Extract the [X, Y] coordinate from the center of the cell holding the provided text.  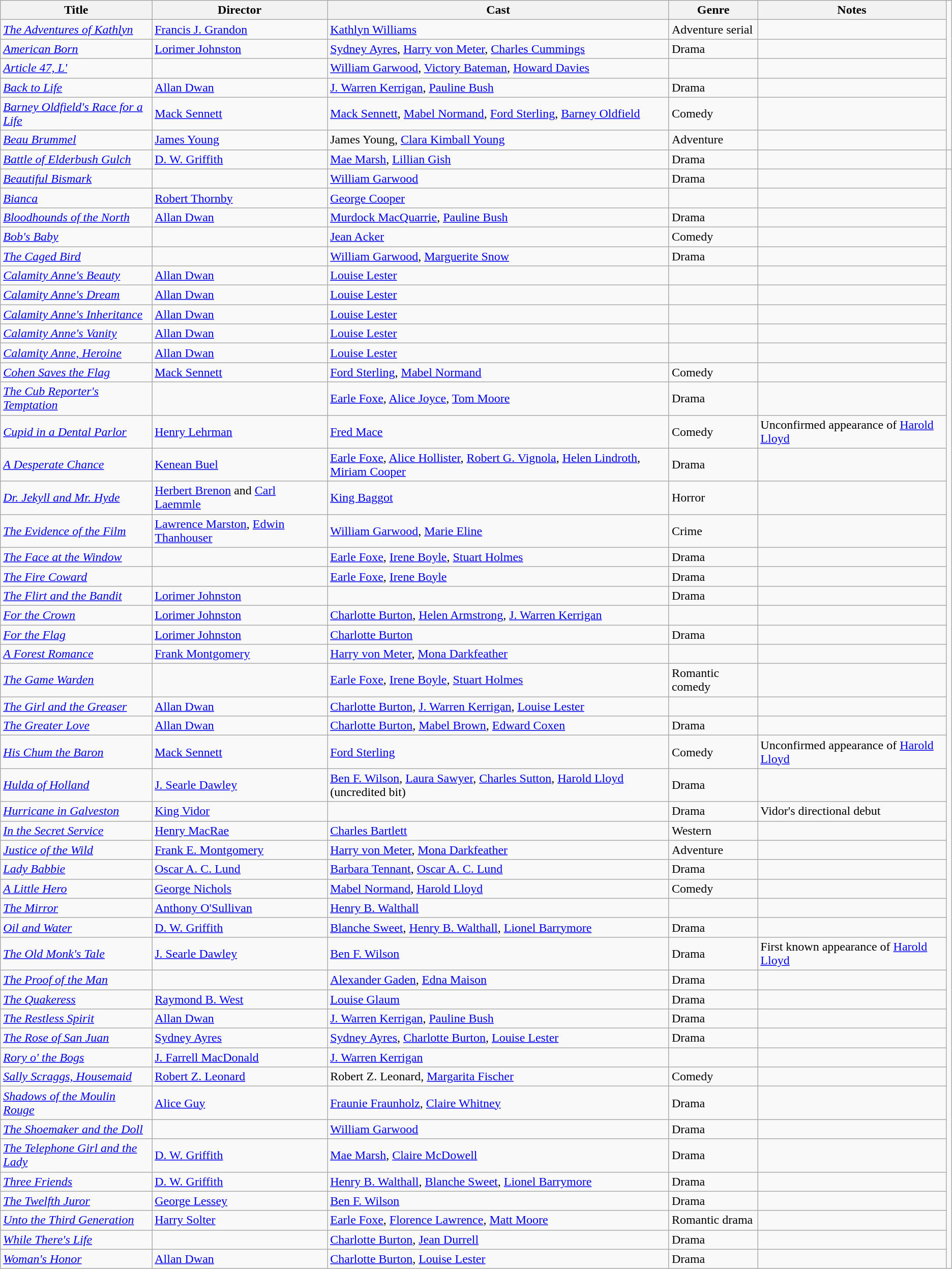
Kathlyn Williams [498, 29]
The Quakeress [76, 999]
Bianca [76, 198]
The Restless Spirit [76, 1019]
Title [76, 10]
Charlotte Burton [498, 634]
Back to Life [76, 87]
Ford Sterling [498, 752]
Battle of Elderbush Gulch [76, 159]
Earle Foxe, Alice Hollister, Robert G. Vignola, Helen Lindroth, Miriam Cooper [498, 465]
Charlotte Burton, Louise Lester [498, 1259]
Charles Bartlett [498, 831]
The Cub Reporter's Temptation [76, 399]
Rory o' the Bogs [76, 1057]
Mack Sennett, Mabel Normand, Ford Sterling, Barney Oldfield [498, 114]
The Greater Love [76, 726]
Lawrence Marston, Edwin Thanhouser [240, 531]
Bob's Baby [76, 237]
Robert Z. Leonard, Margarita Fischer [498, 1077]
Alice Guy [240, 1103]
Mae Marsh, Claire McDowell [498, 1156]
The Face at the Window [76, 557]
Director [240, 10]
Earle Foxe, Florence Lawrence, Matt Moore [498, 1220]
William Garwood, Victory Bateman, Howard Davies [498, 68]
The Mirror [76, 908]
The Fire Coward [76, 576]
Frank E. Montgomery [240, 850]
Jean Acker [498, 237]
The Twelfth Juror [76, 1201]
The Flirt and the Bandit [76, 596]
Shadows of the Moulin Rouge [76, 1103]
William Garwood, Marguerite Snow [498, 256]
Calamity Anne's Beauty [76, 276]
Unto the Third Generation [76, 1220]
Robert Z. Leonard [240, 1077]
Anthony O'Sullivan [240, 908]
J. Farrell MacDonald [240, 1057]
Mae Marsh, Lillian Gish [498, 159]
Harry Solter [240, 1220]
Cohen Saves the Flag [76, 372]
Lady Babbie [76, 869]
George Nichols [240, 889]
Dr. Jekyll and Mr. Hyde [76, 497]
Henry MacRae [240, 831]
Sydney Ayres [240, 1038]
Horror [713, 497]
Calamity Anne's Vanity [76, 334]
In the Secret Service [76, 831]
Oil and Water [76, 927]
Three Friends [76, 1182]
Charlotte Burton, J. Warren Kerrigan, Louise Lester [498, 706]
Blanche Sweet, Henry B. Walthall, Lionel Barrymore [498, 927]
Kenean Buel [240, 465]
Sydney Ayres, Harry von Meter, Charles Cummings [498, 49]
The Caged Bird [76, 256]
Fraunie Fraunholz, Claire Whitney [498, 1103]
Earle Foxe, Alice Joyce, Tom Moore [498, 399]
Sally Scraggs, Housemaid [76, 1077]
Charlotte Burton, Helen Armstrong, J. Warren Kerrigan [498, 615]
Robert Thornby [240, 198]
For the Flag [76, 634]
James Young [240, 140]
Alexander Gaden, Edna Maison [498, 980]
Notes [852, 10]
James Young, Clara Kimball Young [498, 140]
Ford Sterling, Mabel Normand [498, 372]
The Evidence of the Film [76, 531]
First known appearance of Harold Lloyd [852, 953]
Genre [713, 10]
J. Warren Kerrigan [498, 1057]
Vidor's directional debut [852, 811]
Francis J. Grandon [240, 29]
Western [713, 831]
Henry Lehrman [240, 431]
The Old Monk's Tale [76, 953]
Raymond B. West [240, 999]
Calamity Anne's Dream [76, 295]
The Game Warden [76, 681]
While There's Life [76, 1240]
Charlotte Burton, Mabel Brown, Edward Coxen [498, 726]
Fred Mace [498, 431]
Calamity Anne's Inheritance [76, 314]
George Cooper [498, 198]
Herbert Brenon and Carl Laemmle [240, 497]
Cupid in a Dental Parlor [76, 431]
Article 47, L' [76, 68]
Barney Oldfield's Race for a Life [76, 114]
Adventure serial [713, 29]
The Proof of the Man [76, 980]
The Girl and the Greaser [76, 706]
King Vidor [240, 811]
Mabel Normand, Harold Lloyd [498, 889]
Justice of the Wild [76, 850]
Hurricane in Galveston [76, 811]
Murdock MacQuarrie, Pauline Bush [498, 217]
Ben F. Wilson, Laura Sawyer, Charles Sutton, Harold Lloyd (uncredited bit) [498, 785]
A Forest Romance [76, 654]
A Little Hero [76, 889]
Crime [713, 531]
His Chum the Baron [76, 752]
Hulda of Holland [76, 785]
Bloodhounds of the North [76, 217]
William Garwood, Marie Eline [498, 531]
Oscar A. C. Lund [240, 869]
Frank Montgomery [240, 654]
Louise Glaum [498, 999]
King Baggot [498, 497]
The Shoemaker and the Doll [76, 1129]
Henry B. Walthall [498, 908]
Charlotte Burton, Jean Durrell [498, 1240]
The Rose of San Juan [76, 1038]
The Adventures of Kathlyn [76, 29]
George Lessey [240, 1201]
Henry B. Walthall, Blanche Sweet, Lionel Barrymore [498, 1182]
Woman's Honor [76, 1259]
Calamity Anne, Heroine [76, 353]
The Telephone Girl and the Lady [76, 1156]
A Desperate Chance [76, 465]
For the Crown [76, 615]
Romantic comedy [713, 681]
American Born [76, 49]
Earle Foxe, Irene Boyle [498, 576]
Cast [498, 10]
Beautiful Bismark [76, 179]
Beau Brummel [76, 140]
Sydney Ayres, Charlotte Burton, Louise Lester [498, 1038]
Barbara Tennant, Oscar A. C. Lund [498, 869]
Romantic drama [713, 1220]
